Pinpoint the cell where the given text exists, returning its [X, Y] midpoint coordinate. 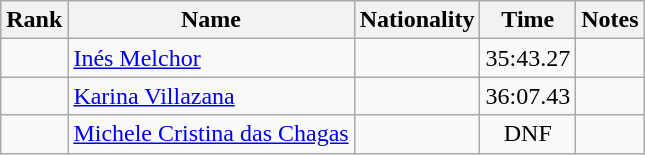
Nationality [417, 20]
Rank [34, 20]
36:07.43 [528, 96]
35:43.27 [528, 58]
DNF [528, 134]
Notes [610, 20]
Name [211, 20]
Inés Melchor [211, 58]
Karina Villazana [211, 96]
Time [528, 20]
Michele Cristina das Chagas [211, 134]
